Capture the cell that displays the provided text and extract its (x, y) central coordinate. 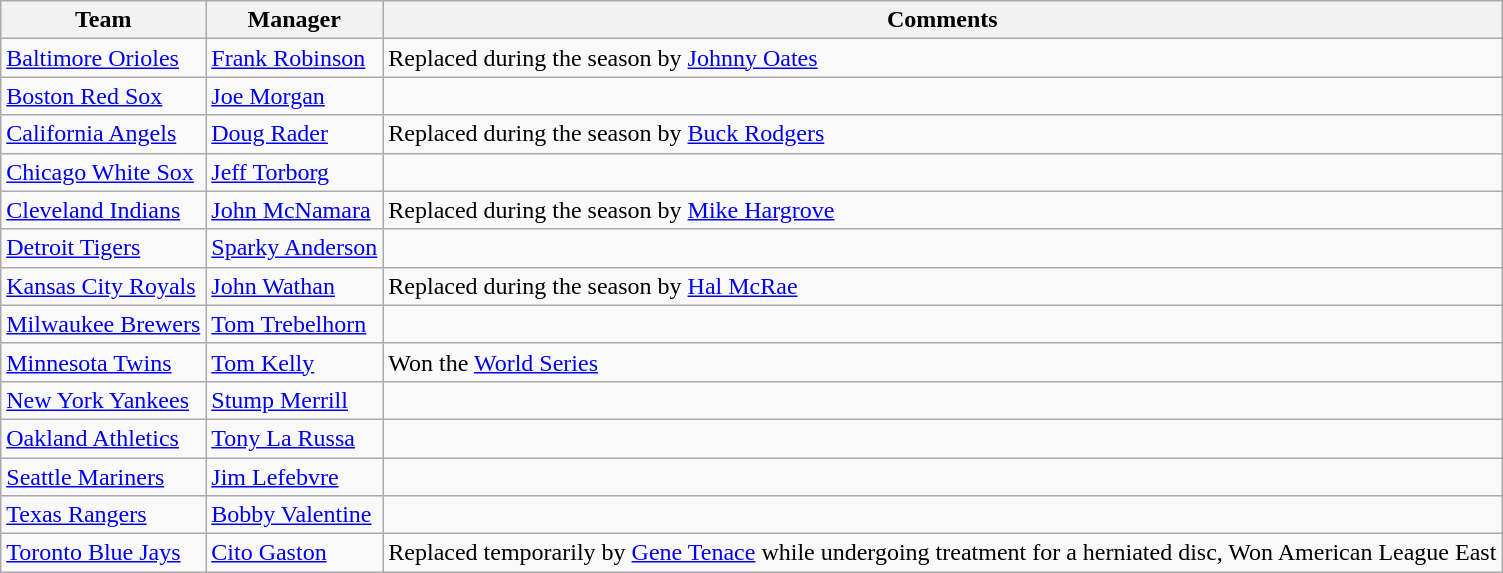
Minnesota Twins (104, 362)
Sparky Anderson (294, 248)
Jeff Torborg (294, 172)
Stump Merrill (294, 400)
Kansas City Royals (104, 286)
Baltimore Orioles (104, 58)
Team (104, 20)
Replaced during the season by Hal McRae (942, 286)
Frank Robinson (294, 58)
Replaced temporarily by Gene Tenace while undergoing treatment for a herniated disc, Won American League East (942, 553)
Boston Red Sox (104, 96)
Tony La Russa (294, 438)
Doug Rader (294, 134)
Replaced during the season by Mike Hargrove (942, 210)
Detroit Tigers (104, 248)
Oakland Athletics (104, 438)
Comments (942, 20)
Joe Morgan (294, 96)
Bobby Valentine (294, 515)
John Wathan (294, 286)
Replaced during the season by Buck Rodgers (942, 134)
Toronto Blue Jays (104, 553)
Won the World Series (942, 362)
Manager (294, 20)
Jim Lefebvre (294, 477)
California Angels (104, 134)
Chicago White Sox (104, 172)
Cito Gaston (294, 553)
Cleveland Indians (104, 210)
Tom Trebelhorn (294, 324)
Tom Kelly (294, 362)
Replaced during the season by Johnny Oates (942, 58)
New York Yankees (104, 400)
Texas Rangers (104, 515)
Milwaukee Brewers (104, 324)
John McNamara (294, 210)
Seattle Mariners (104, 477)
